Output the [x, y] coordinate of the center of the cell containing the given text.  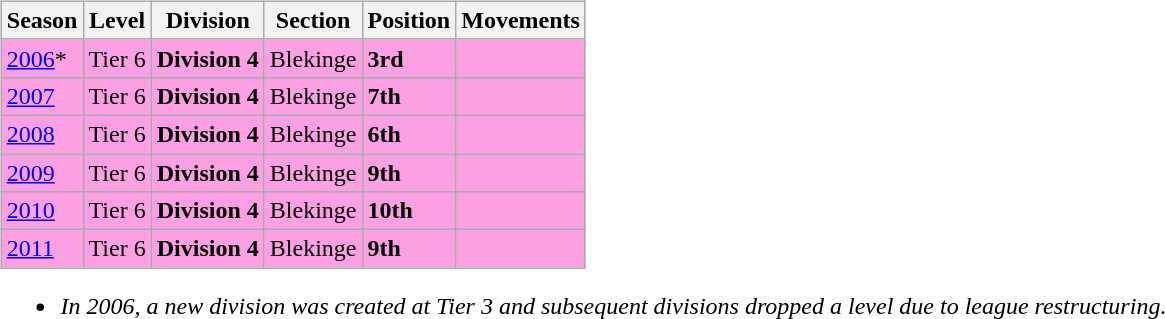
7th [409, 96]
Division [208, 20]
6th [409, 134]
2009 [42, 173]
2007 [42, 96]
Movements [521, 20]
2006* [42, 58]
2008 [42, 134]
2010 [42, 211]
Season [42, 20]
10th [409, 211]
Position [409, 20]
3rd [409, 58]
Section [313, 20]
2011 [42, 249]
Level [117, 20]
